Output the [X, Y] coordinate of the center of the cell containing the given text.  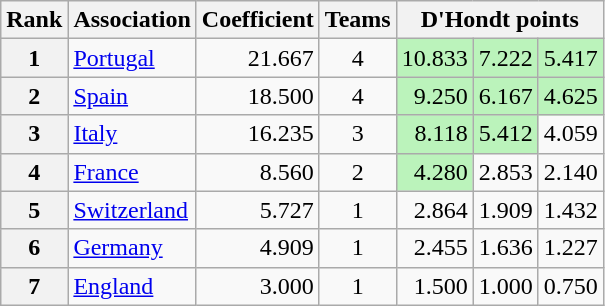
18.500 [258, 96]
Italy [132, 134]
5.417 [570, 58]
2.140 [570, 172]
Portugal [132, 58]
Germany [132, 248]
Spain [132, 96]
7 [34, 286]
1.227 [570, 248]
8.560 [258, 172]
2.455 [434, 248]
2.864 [434, 210]
D'Hondt points [500, 20]
10.833 [434, 58]
5.412 [506, 134]
8.118 [434, 134]
4.625 [570, 96]
9.250 [434, 96]
6.167 [506, 96]
Switzerland [132, 210]
4.909 [258, 248]
5.727 [258, 210]
1.909 [506, 210]
3.000 [258, 286]
0.750 [570, 286]
4.280 [434, 172]
England [132, 286]
Association [132, 20]
Coefficient [258, 20]
5 [34, 210]
6 [34, 248]
21.667 [258, 58]
1.000 [506, 286]
1.432 [570, 210]
1.500 [434, 286]
1.636 [506, 248]
16.235 [258, 134]
7.222 [506, 58]
Teams [358, 20]
2.853 [506, 172]
4.059 [570, 134]
France [132, 172]
Rank [34, 20]
